Determine the (X, Y) coordinate at the center of the cell enclosing the given text.  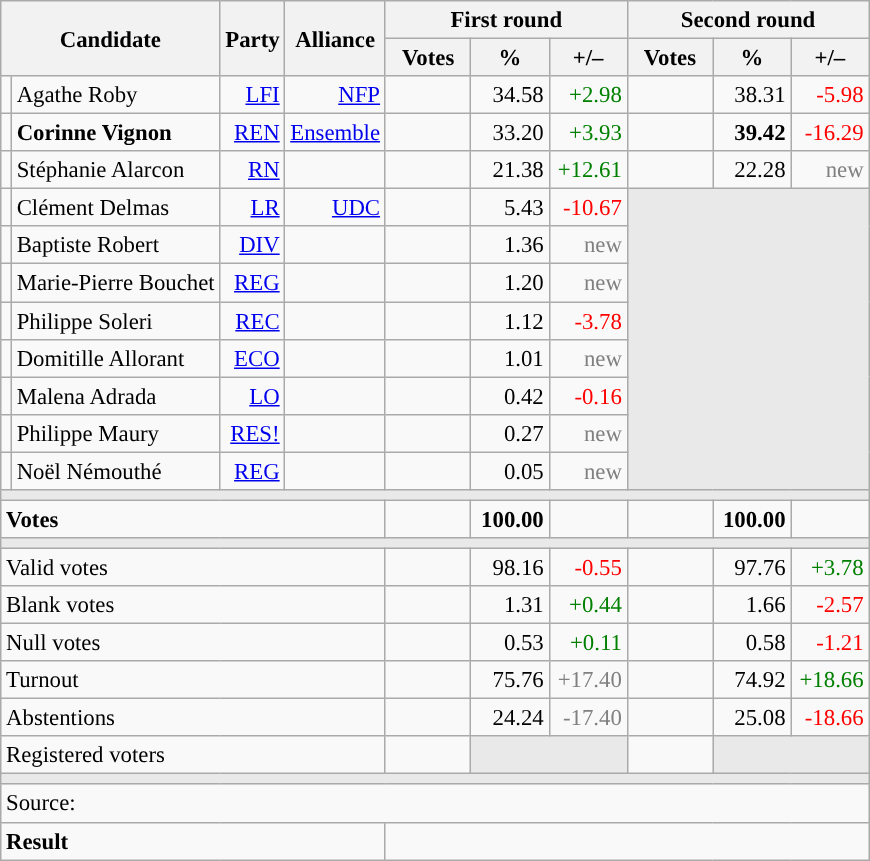
Clément Delmas (116, 208)
75.76 (510, 680)
+17.40 (588, 680)
-3.78 (588, 321)
0.42 (510, 396)
1.20 (510, 283)
98.16 (510, 567)
-2.57 (830, 605)
+3.78 (830, 567)
REN (252, 133)
LFI (252, 95)
33.20 (510, 133)
Domitille Allorant (116, 358)
24.24 (510, 718)
Ensemble (335, 133)
-5.98 (830, 95)
Party (252, 38)
Valid votes (194, 567)
38.31 (752, 95)
25.08 (752, 718)
1.31 (510, 605)
+2.98 (588, 95)
-17.40 (588, 718)
Turnout (194, 680)
-1.21 (830, 643)
+18.66 (830, 680)
Candidate (110, 38)
Blank votes (194, 605)
Stéphanie Alarcon (116, 170)
0.05 (510, 471)
22.28 (752, 170)
Null votes (194, 643)
Abstentions (194, 718)
0.27 (510, 433)
Philippe Soleri (116, 321)
0.58 (752, 643)
REC (252, 321)
Philippe Maury (116, 433)
Alliance (335, 38)
-0.55 (588, 567)
DIV (252, 245)
97.76 (752, 567)
LO (252, 396)
Corinne Vignon (116, 133)
-10.67 (588, 208)
Marie-Pierre Bouchet (116, 283)
Baptiste Robert (116, 245)
-18.66 (830, 718)
+0.11 (588, 643)
21.38 (510, 170)
1.36 (510, 245)
34.58 (510, 95)
Malena Adrada (116, 396)
1.66 (752, 605)
RES! (252, 433)
NFP (335, 95)
First round (506, 20)
1.01 (510, 358)
Noël Némouthé (116, 471)
5.43 (510, 208)
-0.16 (588, 396)
-16.29 (830, 133)
Result (194, 841)
Second round (748, 20)
RN (252, 170)
+0.44 (588, 605)
UDC (335, 208)
ECO (252, 358)
39.42 (752, 133)
LR (252, 208)
Agathe Roby (116, 95)
74.92 (752, 680)
Source: (435, 804)
1.12 (510, 321)
0.53 (510, 643)
+12.61 (588, 170)
+3.93 (588, 133)
Registered voters (194, 755)
